Detect which cell encompasses the target text, then output its [x, y] center coordinate. 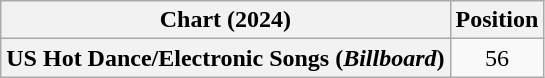
Position [497, 20]
Chart (2024) [226, 20]
56 [497, 58]
US Hot Dance/Electronic Songs (Billboard) [226, 58]
